Detect which cell encompasses the target text, then output its [x, y] center coordinate. 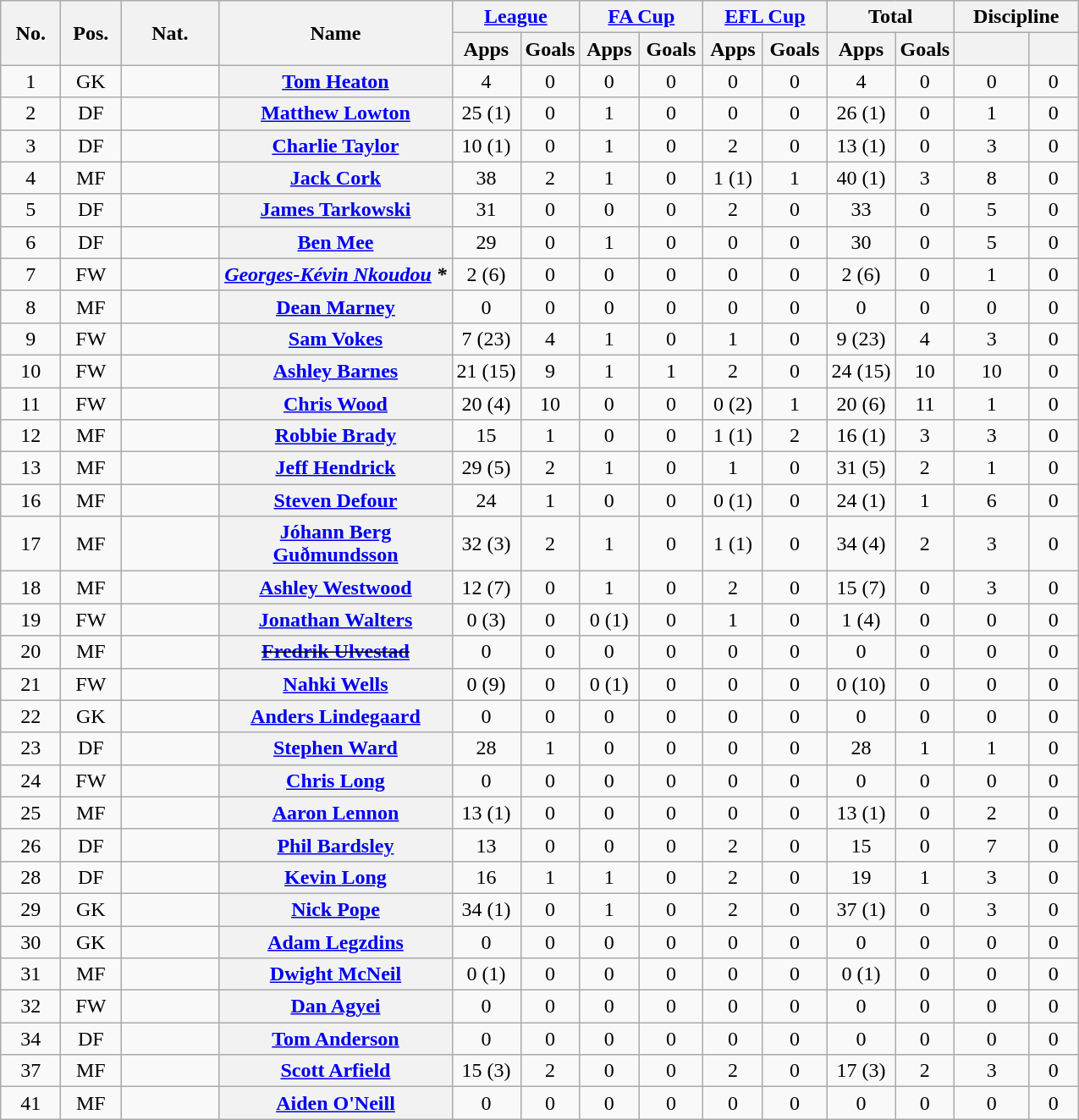
FA Cup [641, 17]
Nat. [170, 33]
21 [30, 684]
Adam Legzdins [335, 942]
Dean Marney [335, 306]
17 (3) [862, 1071]
41 [30, 1103]
37 (1) [862, 909]
Steven Defour [335, 500]
12 [30, 436]
Chris Long [335, 781]
Jeff Hendrick [335, 468]
25 [30, 813]
Nahki Wells [335, 684]
24 (15) [862, 371]
15 (3) [486, 1071]
Ashley Barnes [335, 371]
Name [335, 33]
20 (4) [486, 404]
22 [30, 716]
12 (7) [486, 588]
37 [30, 1071]
9 (23) [862, 339]
34 (1) [486, 909]
32 [30, 1007]
17 [30, 543]
Aaron Lennon [335, 813]
Matthew Lowton [335, 113]
Stephen Ward [335, 748]
Jóhann Berg Guðmundsson [335, 543]
Dan Agyei [335, 1007]
16 (1) [862, 436]
EFL Cup [765, 17]
Scott Arfield [335, 1071]
Fredrik Ulvestad [335, 652]
Tom Heaton [335, 81]
Tom Anderson [335, 1039]
31 (5) [862, 468]
0 (3) [486, 620]
0 (10) [862, 684]
38 [486, 178]
Anders Lindegaard [335, 716]
Ben Mee [335, 242]
10 (1) [486, 146]
Total [890, 17]
Ashley Westwood [335, 588]
Jack Cork [335, 178]
Pos. [91, 33]
32 (3) [486, 543]
Jonathan Walters [335, 620]
Chris Wood [335, 404]
25 (1) [486, 113]
Discipline [1016, 17]
34 [30, 1039]
Robbie Brady [335, 436]
Dwight McNeil [335, 974]
7 (23) [486, 339]
0 (2) [733, 404]
Charlie Taylor [335, 146]
33 [862, 210]
0 (9) [486, 684]
26 [30, 845]
Georges-Kévin Nkoudou * [335, 274]
Aiden O'Neill [335, 1103]
League [516, 17]
Kevin Long [335, 877]
18 [30, 588]
24 (1) [862, 500]
20 (6) [862, 404]
26 (1) [862, 113]
21 (15) [486, 371]
Phil Bardsley [335, 845]
No. [30, 33]
23 [30, 748]
40 (1) [862, 178]
15 (7) [862, 588]
James Tarkowski [335, 210]
Sam Vokes [335, 339]
Nick Pope [335, 909]
34 (4) [862, 543]
29 (5) [486, 468]
20 [30, 652]
1 (4) [862, 620]
